Capture the cell that displays the provided text and extract its (X, Y) central coordinate. 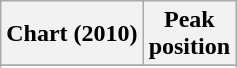
Chart (2010) (72, 34)
Peakposition (189, 34)
